Determine the [x, y] coordinate at the center of the cell enclosing the given text.  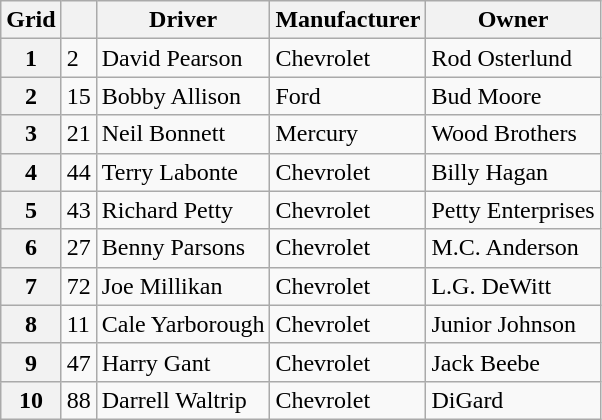
Joe Millikan [183, 286]
Jack Beebe [513, 362]
Ford [348, 96]
27 [78, 248]
7 [31, 286]
David Pearson [183, 58]
6 [31, 248]
Cale Yarborough [183, 324]
Driver [183, 20]
Terry Labonte [183, 172]
Grid [31, 20]
10 [31, 400]
Wood Brothers [513, 134]
Owner [513, 20]
Bud Moore [513, 96]
72 [78, 286]
21 [78, 134]
88 [78, 400]
15 [78, 96]
5 [31, 210]
Rod Osterlund [513, 58]
11 [78, 324]
Petty Enterprises [513, 210]
Neil Bonnett [183, 134]
Richard Petty [183, 210]
4 [31, 172]
44 [78, 172]
47 [78, 362]
8 [31, 324]
Billy Hagan [513, 172]
Benny Parsons [183, 248]
1 [31, 58]
9 [31, 362]
Mercury [348, 134]
Manufacturer [348, 20]
Harry Gant [183, 362]
43 [78, 210]
Junior Johnson [513, 324]
L.G. DeWitt [513, 286]
Darrell Waltrip [183, 400]
Bobby Allison [183, 96]
M.C. Anderson [513, 248]
DiGard [513, 400]
3 [31, 134]
